Provide the [X, Y] coordinate of the cell's center where the given text is located.  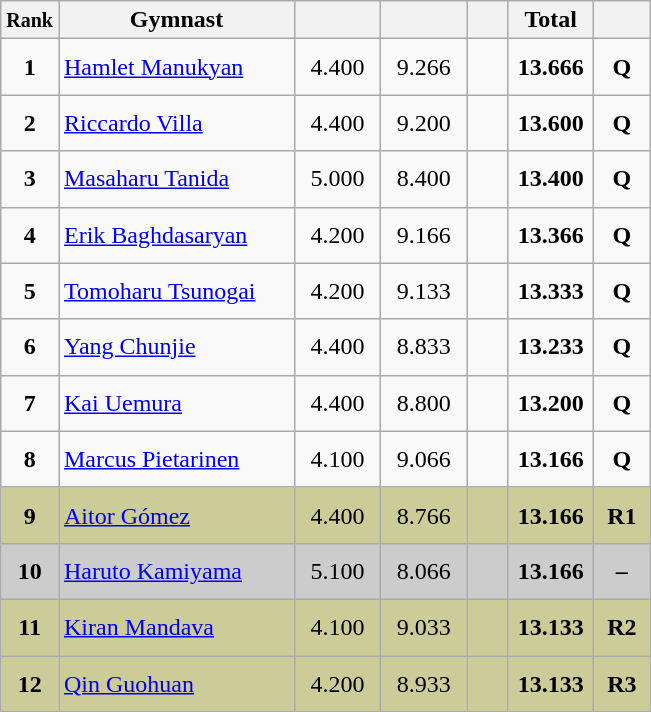
2 [30, 123]
9 [30, 515]
13.366 [551, 235]
8.066 [424, 571]
R3 [622, 684]
9.266 [424, 67]
8 [30, 459]
7 [30, 403]
4 [30, 235]
13.333 [551, 291]
1 [30, 67]
9.200 [424, 123]
Erik Baghdasaryan [176, 235]
9.066 [424, 459]
Kiran Mandava [176, 627]
Hamlet Manukyan [176, 67]
13.233 [551, 347]
13.200 [551, 403]
Aitor Gómez [176, 515]
8.400 [424, 179]
8.833 [424, 347]
Qin Guohuan [176, 684]
Masaharu Tanida [176, 179]
8.766 [424, 515]
Riccardo Villa [176, 123]
11 [30, 627]
8.933 [424, 684]
12 [30, 684]
Marcus Pietarinen [176, 459]
– [622, 571]
Haruto Kamiyama [176, 571]
9.033 [424, 627]
Gymnast [176, 20]
10 [30, 571]
3 [30, 179]
R2 [622, 627]
Total [551, 20]
13.400 [551, 179]
5.000 [338, 179]
Rank [30, 20]
R1 [622, 515]
13.666 [551, 67]
5.100 [338, 571]
9.166 [424, 235]
13.600 [551, 123]
Kai Uemura [176, 403]
Yang Chunjie [176, 347]
9.133 [424, 291]
6 [30, 347]
5 [30, 291]
Tomoharu Tsunogai [176, 291]
8.800 [424, 403]
